Search for the cell housing the specified text and yield its [x, y] center coordinate. 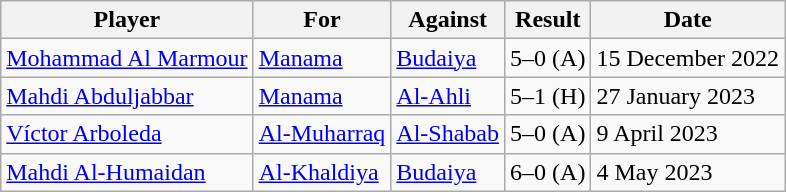
Al-Muharraq [322, 134]
5–1 (H) [548, 96]
Player [127, 20]
For [322, 20]
4 May 2023 [688, 172]
Al-Ahli [448, 96]
Al-Shabab [448, 134]
Date [688, 20]
Víctor Arboleda [127, 134]
Mahdi Abduljabbar [127, 96]
Result [548, 20]
Mohammad Al Marmour [127, 58]
Al-Khaldiya [322, 172]
Against [448, 20]
27 January 2023 [688, 96]
15 December 2022 [688, 58]
9 April 2023 [688, 134]
Mahdi Al-Humaidan [127, 172]
6–0 (A) [548, 172]
